Identify which cell holds the provided text, then report its (X, Y) central coordinate. 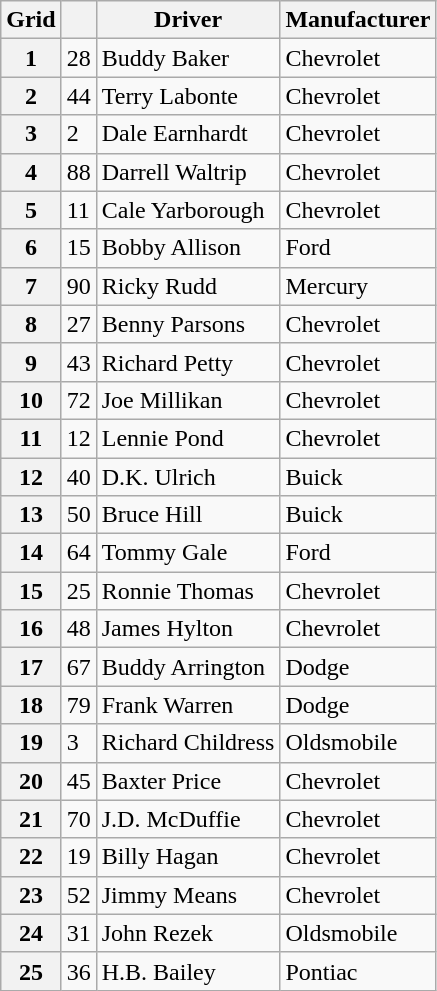
Benny Parsons (188, 324)
Mercury (358, 286)
44 (78, 96)
Joe Millikan (188, 400)
67 (78, 667)
Driver (188, 20)
Baxter Price (188, 781)
Manufacturer (358, 20)
48 (78, 629)
88 (78, 172)
90 (78, 286)
Frank Warren (188, 705)
Darrell Waltrip (188, 172)
23 (31, 895)
D.K. Ulrich (188, 477)
Buddy Arrington (188, 667)
10 (31, 400)
Dale Earnhardt (188, 134)
24 (31, 933)
72 (78, 400)
John Rezek (188, 933)
5 (31, 210)
52 (78, 895)
Buddy Baker (188, 58)
50 (78, 515)
31 (78, 933)
14 (31, 553)
18 (31, 705)
79 (78, 705)
Grid (31, 20)
H.B. Bailey (188, 971)
70 (78, 819)
8 (31, 324)
Ronnie Thomas (188, 591)
Pontiac (358, 971)
Cale Yarborough (188, 210)
6 (31, 248)
17 (31, 667)
40 (78, 477)
20 (31, 781)
4 (31, 172)
22 (31, 857)
21 (31, 819)
James Hylton (188, 629)
Terry Labonte (188, 96)
J.D. McDuffie (188, 819)
16 (31, 629)
27 (78, 324)
Bobby Allison (188, 248)
28 (78, 58)
Richard Childress (188, 743)
7 (31, 286)
Richard Petty (188, 362)
36 (78, 971)
Ricky Rudd (188, 286)
Lennie Pond (188, 438)
1 (31, 58)
9 (31, 362)
45 (78, 781)
13 (31, 515)
Jimmy Means (188, 895)
Billy Hagan (188, 857)
Bruce Hill (188, 515)
43 (78, 362)
64 (78, 553)
Tommy Gale (188, 553)
